Determine the (x, y) coordinate at the center of the cell enclosing the given text.  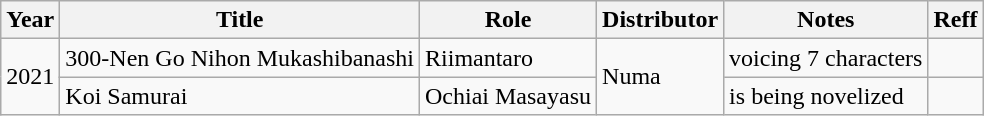
Title (240, 20)
Distributor (660, 20)
Role (508, 20)
voicing 7 characters (826, 58)
is being novelized (826, 96)
Ochiai Masayasu (508, 96)
300-Nen Go Nihon Mukashibanashi (240, 58)
Koi Samurai (240, 96)
Notes (826, 20)
Reff (956, 20)
Riimantaro (508, 58)
Year (30, 20)
Numa (660, 77)
2021 (30, 77)
